Find where the given text appears and provide that cell's center as [x, y] coordinate. 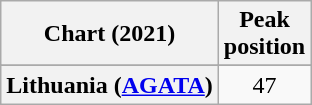
Chart (2021) [110, 34]
47 [264, 85]
Peakposition [264, 34]
Lithuania (AGATA) [110, 85]
